Locate the cell with the specified text and output its (X, Y) center coordinate. 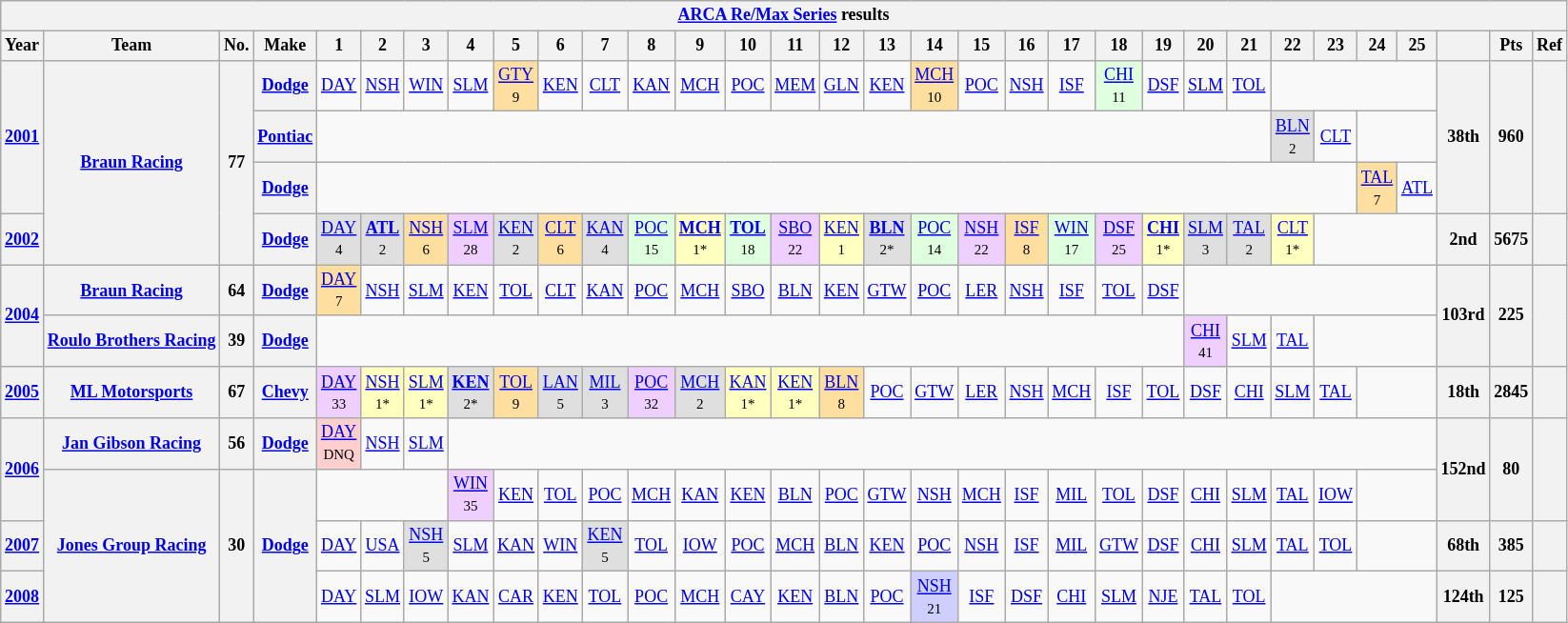
30 (236, 545)
5675 (1511, 239)
12 (841, 46)
TOL18 (748, 239)
DSF25 (1119, 239)
2006 (23, 469)
NSH5 (426, 546)
BLN2 (1293, 137)
NSH6 (426, 239)
NSH1* (383, 392)
SLM1* (426, 392)
TAL2 (1249, 239)
DAY33 (339, 392)
225 (1511, 316)
2004 (23, 316)
19 (1162, 46)
BLN8 (841, 392)
1 (339, 46)
2005 (23, 392)
ARCA Re/Max Series results (784, 15)
KEN1* (795, 392)
NSH21 (935, 597)
TAL7 (1377, 188)
CLT6 (560, 239)
Jones Group Racing (131, 545)
14 (935, 46)
13 (887, 46)
SBO22 (795, 239)
POC14 (935, 239)
MEM (795, 86)
Roulo Brothers Racing (131, 341)
23 (1336, 46)
Ref (1550, 46)
2001 (23, 137)
ISF8 (1027, 239)
CHI41 (1206, 341)
MCH2 (699, 392)
Make (286, 46)
125 (1511, 597)
56 (236, 444)
2845 (1511, 392)
15 (982, 46)
CHI1* (1162, 239)
Team (131, 46)
MCH1* (699, 239)
24 (1377, 46)
GTY9 (516, 86)
SLM28 (471, 239)
7 (605, 46)
DAYDNQ (339, 444)
17 (1072, 46)
MCH10 (935, 86)
2 (383, 46)
18 (1119, 46)
USA (383, 546)
SLM3 (1206, 239)
DAY4 (339, 239)
BLN2* (887, 239)
KEN2* (471, 392)
39 (236, 341)
POC32 (652, 392)
38th (1463, 137)
8 (652, 46)
KAN1* (748, 392)
20 (1206, 46)
80 (1511, 469)
18th (1463, 392)
21 (1249, 46)
2002 (23, 239)
4 (471, 46)
2008 (23, 597)
10 (748, 46)
WIN17 (1072, 239)
25 (1417, 46)
Pontiac (286, 137)
6 (560, 46)
68th (1463, 546)
77 (236, 162)
GLN (841, 86)
KEN5 (605, 546)
152nd (1463, 469)
67 (236, 392)
2007 (23, 546)
CHI11 (1119, 86)
ATL2 (383, 239)
LAN5 (560, 392)
16 (1027, 46)
5 (516, 46)
SBO (748, 291)
385 (1511, 546)
NSH22 (982, 239)
ATL (1417, 188)
DAY7 (339, 291)
CLT1* (1293, 239)
Pts (1511, 46)
CAY (748, 597)
Jan Gibson Racing (131, 444)
11 (795, 46)
103rd (1463, 316)
WIN35 (471, 494)
Year (23, 46)
9 (699, 46)
124th (1463, 597)
960 (1511, 137)
ML Motorsports (131, 392)
POC15 (652, 239)
CAR (516, 597)
KAN4 (605, 239)
MIL3 (605, 392)
2nd (1463, 239)
KEN2 (516, 239)
No. (236, 46)
NJE (1162, 597)
64 (236, 291)
22 (1293, 46)
TOL9 (516, 392)
3 (426, 46)
Chevy (286, 392)
KEN1 (841, 239)
